Return the (X, Y) coordinate for the center point of the cell that contains the specified text.  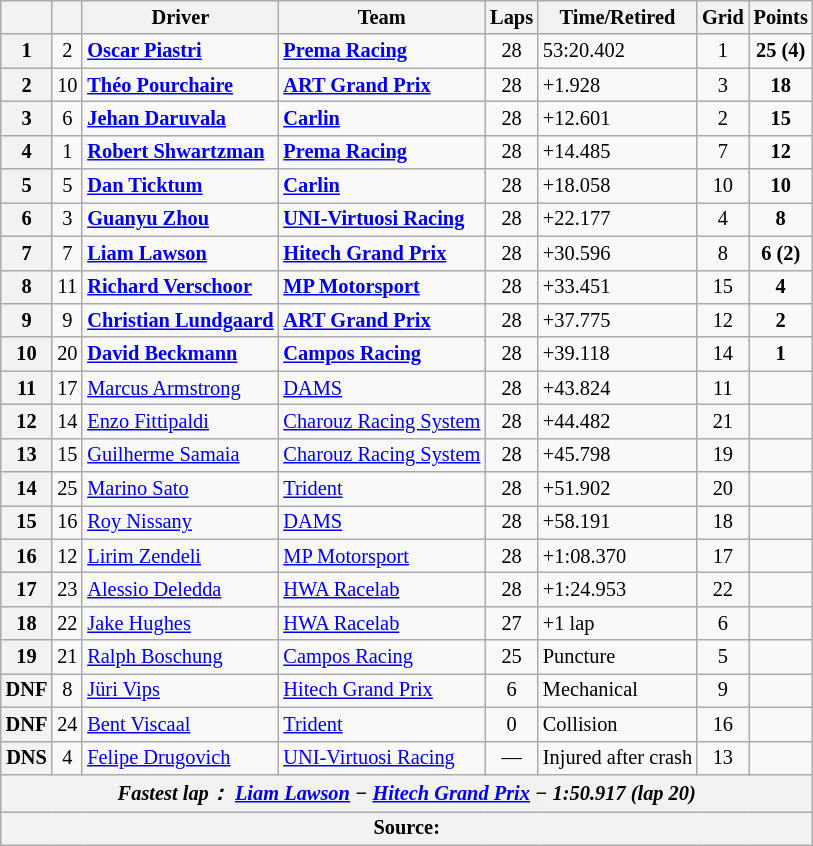
Guanyu Zhou (180, 219)
Marino Sato (180, 489)
24 (67, 724)
+43.824 (618, 388)
Guilherme Samaia (180, 455)
Lirim Zendeli (180, 556)
+58.191 (618, 522)
Richard Verschoor (180, 287)
+39.118 (618, 354)
Alessio Deledda (180, 589)
Jüri Vips (180, 690)
+1:24.953 (618, 589)
+37.775 (618, 320)
Laps (512, 17)
+1 lap (618, 623)
+33.451 (618, 287)
Points (781, 17)
Fastest lap： Liam Lawson − Hitech Grand Prix − 1:50.917 (lap 20) (407, 792)
Marcus Armstrong (180, 388)
+18.058 (618, 186)
David Beckmann (180, 354)
Injured after crash (618, 758)
Robert Shwartzman (180, 152)
Bent Viscaal (180, 724)
Collision (618, 724)
Jehan Daruvala (180, 118)
+14.485 (618, 152)
Time/Retired (618, 17)
+44.482 (618, 421)
+51.902 (618, 489)
25 (4) (781, 51)
Felipe Drugovich (180, 758)
+1.928 (618, 85)
+45.798 (618, 455)
Christian Lundgaard (180, 320)
Ralph Boschung (180, 657)
23 (67, 589)
DNS (27, 758)
+12.601 (618, 118)
Team (382, 17)
Driver (180, 17)
Puncture (618, 657)
6 (2) (781, 253)
+22.177 (618, 219)
Jake Hughes (180, 623)
27 (512, 623)
53:20.402 (618, 51)
+30.596 (618, 253)
Source: (407, 828)
Oscar Piastri (180, 51)
Enzo Fittipaldi (180, 421)
Mechanical (618, 690)
Grid (723, 17)
Roy Nissany (180, 522)
— (512, 758)
Liam Lawson (180, 253)
+1:08.370 (618, 556)
Théo Pourchaire (180, 85)
0 (512, 724)
Dan Ticktum (180, 186)
